For the text-containing cell, return its midpoint in [x, y] coordinate format. 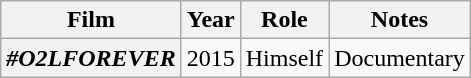
Year [210, 20]
Notes [400, 20]
Documentary [400, 58]
Role [284, 20]
Himself [284, 58]
#O2LFOREVER [91, 58]
2015 [210, 58]
Film [91, 20]
